Return the (x, y) coordinate for the center point of the cell that contains the specified text.  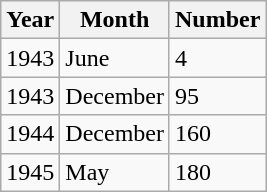
160 (217, 134)
1945 (30, 172)
June (115, 58)
Year (30, 20)
4 (217, 58)
95 (217, 96)
Month (115, 20)
1944 (30, 134)
May (115, 172)
Number (217, 20)
180 (217, 172)
